Identify which cell holds the provided text, then report its (x, y) central coordinate. 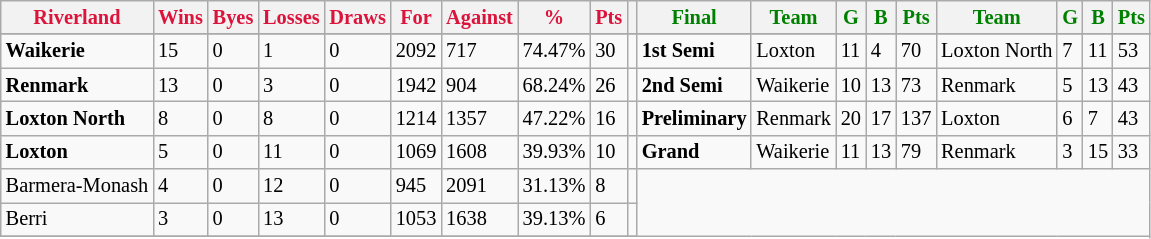
79 (916, 152)
2092 (416, 51)
1638 (480, 219)
31.13% (554, 186)
Grand (694, 152)
1053 (416, 219)
137 (916, 118)
904 (480, 85)
20 (851, 118)
2091 (480, 186)
47.22% (554, 118)
2nd Semi (694, 85)
39.13% (554, 219)
For (416, 17)
16 (608, 118)
1357 (480, 118)
Riverland (77, 17)
30 (608, 51)
Against (480, 17)
1 (291, 51)
70 (916, 51)
1608 (480, 152)
Barmera-Monash (77, 186)
73 (916, 85)
% (554, 17)
1st Semi (694, 51)
17 (881, 118)
945 (416, 186)
Final (694, 17)
1069 (416, 152)
1942 (416, 85)
Berri (77, 219)
74.47% (554, 51)
53 (1132, 51)
33 (1132, 152)
Wins (180, 17)
Byes (233, 17)
Draws (357, 17)
12 (291, 186)
68.24% (554, 85)
39.93% (554, 152)
Losses (291, 17)
26 (608, 85)
1214 (416, 118)
717 (480, 51)
Preliminary (694, 118)
